Capture the cell that displays the provided text and extract its [x, y] central coordinate. 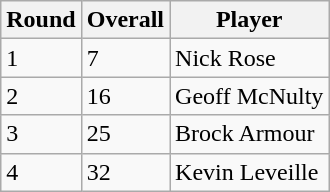
7 [125, 58]
Nick Rose [250, 58]
Player [250, 20]
3 [41, 134]
Round [41, 20]
Geoff McNulty [250, 96]
Overall [125, 20]
16 [125, 96]
4 [41, 172]
1 [41, 58]
Kevin Leveille [250, 172]
Brock Armour [250, 134]
32 [125, 172]
2 [41, 96]
25 [125, 134]
